Scan for the cell matching the given text and deliver its [X, Y] coordinate at center. 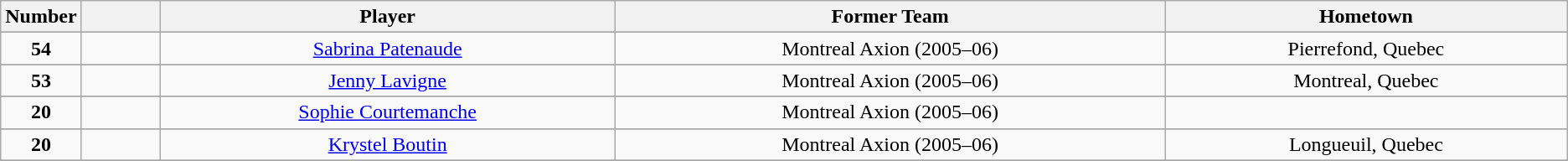
Number [41, 17]
54 [41, 49]
Krystel Boutin [388, 144]
Former Team [890, 17]
Longueuil, Quebec [1367, 144]
Jenny Lavigne [388, 80]
Hometown [1367, 17]
Montreal, Quebec [1367, 80]
Player [388, 17]
Sophie Courtemanche [388, 112]
Sabrina Patenaude [388, 49]
53 [41, 80]
Pierrefond, Quebec [1367, 49]
